From the cell containing the given text, extract its center point as (x, y) coordinate. 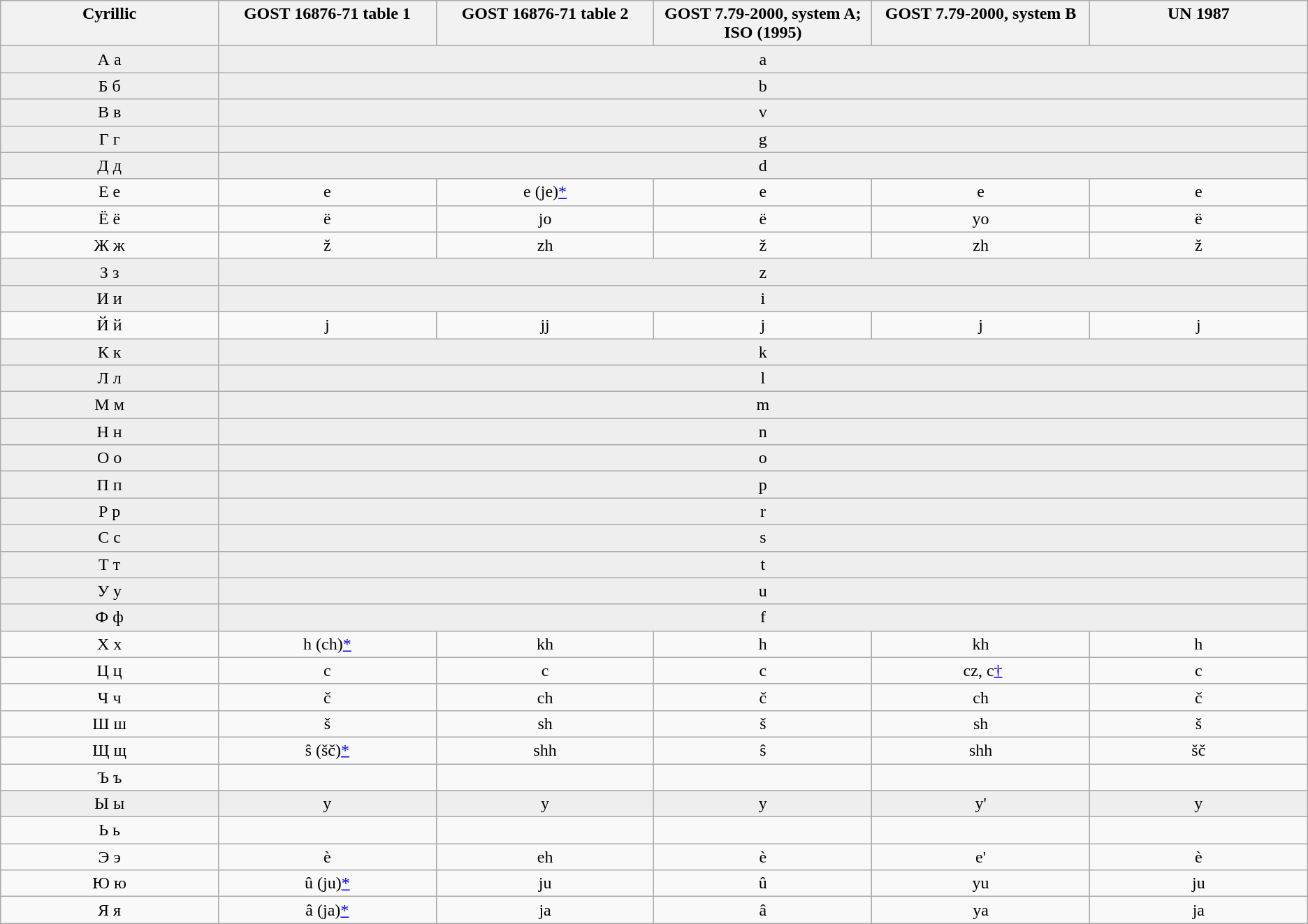
GOST 16876-71 table 1 (327, 24)
r (763, 511)
k (763, 351)
Х х (110, 644)
o (763, 458)
â (763, 910)
Й й (110, 325)
h (ch)* (327, 644)
Ы ы (110, 804)
У у (110, 591)
Ф ф (110, 617)
m (763, 405)
i (763, 298)
f (763, 617)
Щ щ (110, 750)
З з (110, 272)
a (763, 59)
cz, c† (981, 670)
t (763, 564)
Г г (110, 139)
Р р (110, 511)
u (763, 591)
Б б (110, 86)
eh (545, 857)
ŝ (šč)* (327, 750)
y' (981, 804)
Ж ж (110, 245)
Ч ч (110, 697)
Ц ц (110, 670)
e' (981, 857)
n (763, 432)
Д д (110, 166)
jo (545, 219)
В в (110, 112)
П п (110, 485)
Т т (110, 564)
z (763, 272)
А а (110, 59)
Ё ё (110, 219)
Е е (110, 192)
GOST 7.79-2000, system B (981, 24)
yo (981, 219)
yu (981, 883)
s (763, 538)
Ш ш (110, 724)
û (763, 883)
ya (981, 910)
v (763, 112)
d (763, 166)
Я я (110, 910)
Ь ь (110, 830)
šč (1198, 750)
Л л (110, 379)
GOST 16876-71 table 2 (545, 24)
l (763, 379)
GOST 7.79-2000, system A;ISO (1995) (763, 24)
О о (110, 458)
jj (545, 325)
С с (110, 538)
p (763, 485)
g (763, 139)
UN 1987 (1198, 24)
К к (110, 351)
â (ja)* (327, 910)
ŝ (763, 750)
e (je)* (545, 192)
û (ju)* (327, 883)
Ъ ъ (110, 777)
Cyrillic (110, 24)
Э э (110, 857)
М м (110, 405)
И и (110, 298)
Ю ю (110, 883)
b (763, 86)
Н н (110, 432)
